Scan for the cell matching the given text and deliver its [X, Y] coordinate at center. 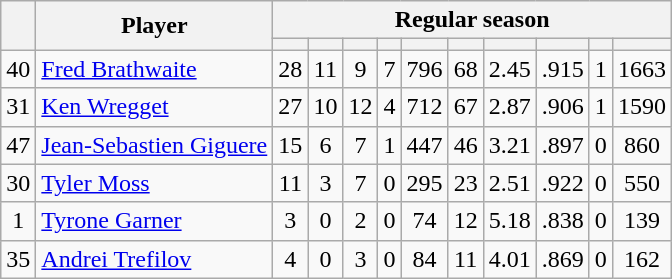
68 [466, 69]
Regular season [472, 20]
2 [360, 221]
1663 [642, 69]
.922 [562, 183]
3.21 [510, 145]
860 [642, 145]
5.18 [510, 221]
.906 [562, 107]
712 [424, 107]
162 [642, 259]
Fred Brathwaite [154, 69]
6 [326, 145]
47 [18, 145]
23 [466, 183]
Jean-Sebastien Giguere [154, 145]
Tyrone Garner [154, 221]
15 [290, 145]
2.51 [510, 183]
2.87 [510, 107]
27 [290, 107]
Ken Wregget [154, 107]
447 [424, 145]
35 [18, 259]
Andrei Trefilov [154, 259]
1590 [642, 107]
295 [424, 183]
Tyler Moss [154, 183]
28 [290, 69]
.838 [562, 221]
139 [642, 221]
10 [326, 107]
Player [154, 26]
31 [18, 107]
84 [424, 259]
30 [18, 183]
46 [466, 145]
74 [424, 221]
9 [360, 69]
550 [642, 183]
4.01 [510, 259]
.869 [562, 259]
.897 [562, 145]
2.45 [510, 69]
67 [466, 107]
40 [18, 69]
796 [424, 69]
.915 [562, 69]
